Determine the [X, Y] coordinate at the center of the cell enclosing the given text.  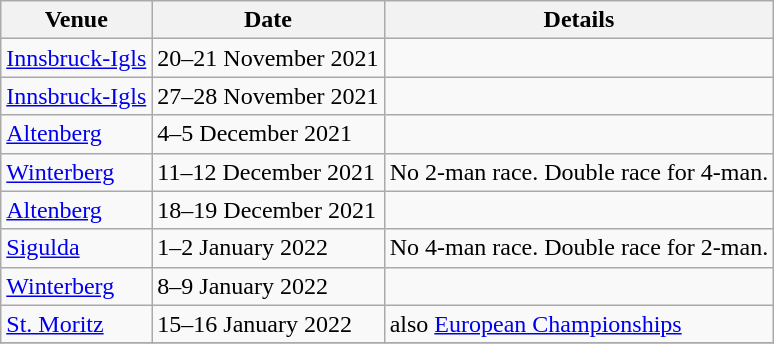
27–28 November 2021 [268, 96]
8–9 January 2022 [268, 286]
1–2 January 2022 [268, 248]
15–16 January 2022 [268, 324]
18–19 December 2021 [268, 210]
No 2-man race. Double race for 4-man. [579, 172]
Sigulda [76, 248]
4–5 December 2021 [268, 134]
Venue [76, 20]
Date [268, 20]
Details [579, 20]
20–21 November 2021 [268, 58]
St. Moritz [76, 324]
No 4-man race. Double race for 2-man. [579, 248]
11–12 December 2021 [268, 172]
also European Championships [579, 324]
